Detect which cell encompasses the target text, then output its [X, Y] center coordinate. 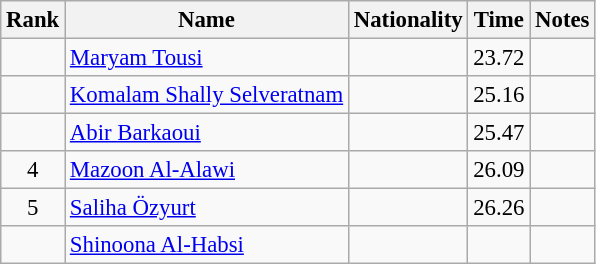
Shinoona Al-Habsi [207, 245]
Saliha Özyurt [207, 208]
23.72 [499, 58]
5 [33, 208]
4 [33, 170]
Mazoon Al-Alawi [207, 170]
Maryam Tousi [207, 58]
25.16 [499, 95]
Nationality [408, 20]
Time [499, 20]
Rank [33, 20]
25.47 [499, 133]
Komalam Shally Selveratnam [207, 95]
Notes [562, 20]
Name [207, 20]
Abir Barkaoui [207, 133]
26.26 [499, 208]
26.09 [499, 170]
